Extract the (X, Y) coordinate from the center of the cell holding the provided text.  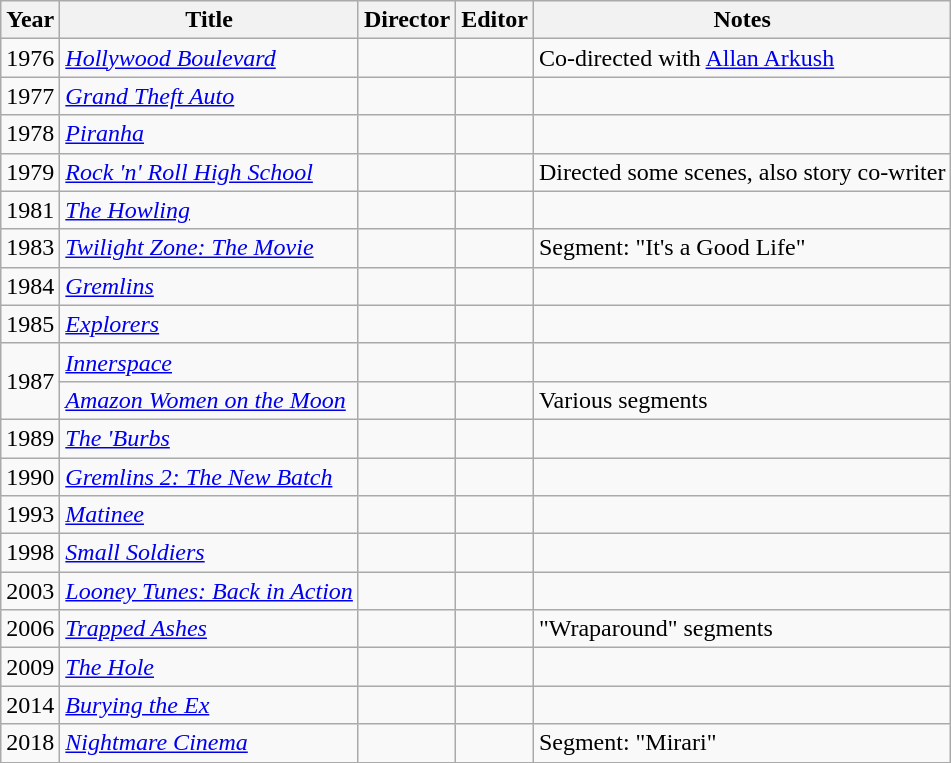
1977 (30, 96)
Editor (495, 20)
1987 (30, 381)
2006 (30, 629)
Year (30, 20)
The Hole (210, 667)
Various segments (742, 400)
2014 (30, 705)
1993 (30, 515)
2018 (30, 743)
Innerspace (210, 362)
1979 (30, 172)
The 'Burbs (210, 438)
Matinee (210, 515)
1983 (30, 248)
Small Soldiers (210, 553)
Explorers (210, 324)
1985 (30, 324)
2009 (30, 667)
Burying the Ex (210, 705)
Nightmare Cinema (210, 743)
1984 (30, 286)
Hollywood Boulevard (210, 58)
1976 (30, 58)
Twilight Zone: The Movie (210, 248)
Trapped Ashes (210, 629)
Rock 'n' Roll High School (210, 172)
1978 (30, 134)
Title (210, 20)
"Wraparound" segments (742, 629)
Segment: "Mirari" (742, 743)
Looney Tunes: Back in Action (210, 591)
Piranha (210, 134)
Directed some scenes, also story co-writer (742, 172)
Director (406, 20)
Gremlins (210, 286)
1981 (30, 210)
Gremlins 2: The New Batch (210, 477)
1998 (30, 553)
Notes (742, 20)
1990 (30, 477)
2003 (30, 591)
Amazon Women on the Moon (210, 400)
Grand Theft Auto (210, 96)
1989 (30, 438)
Segment: "It's a Good Life" (742, 248)
The Howling (210, 210)
Co-directed with Allan Arkush (742, 58)
